Output the (X, Y) coordinate of the center of the cell containing the given text.  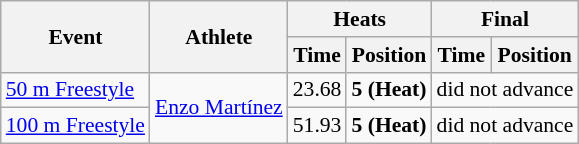
Heats (360, 19)
50 m Freestyle (76, 90)
100 m Freestyle (76, 126)
Enzo Martínez (219, 108)
51.93 (318, 126)
Event (76, 36)
Athlete (219, 36)
Final (506, 19)
23.68 (318, 90)
